Capture the cell that displays the provided text and extract its (x, y) central coordinate. 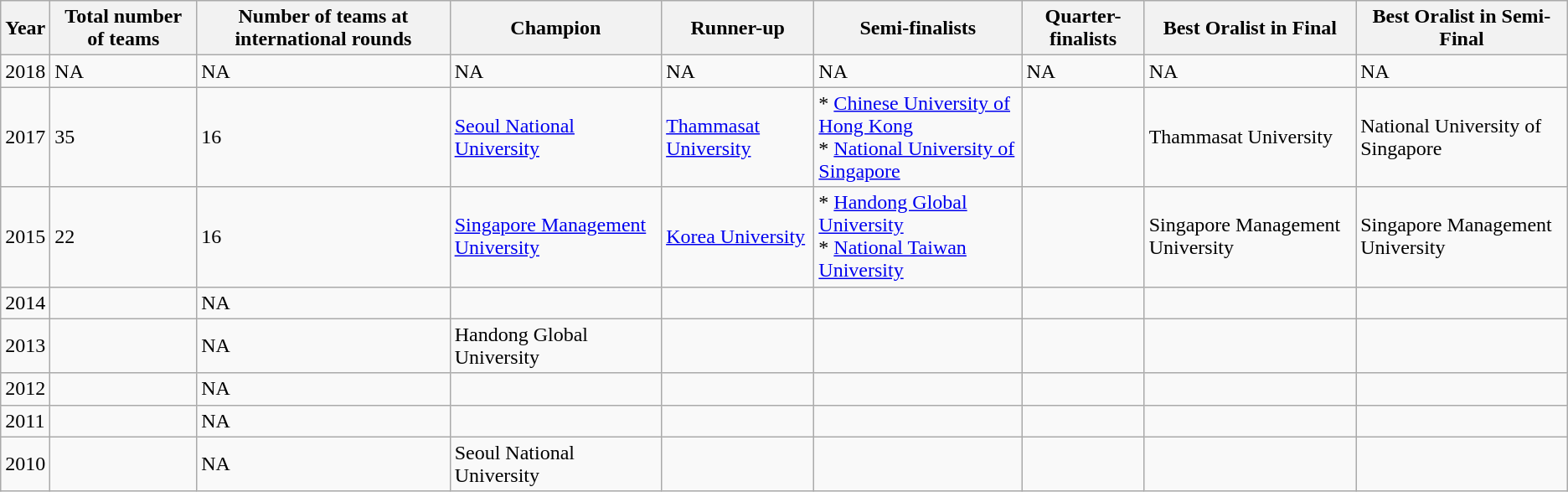
2012 (25, 389)
Semi-finalists (918, 28)
2018 (25, 71)
2017 (25, 137)
2015 (25, 236)
2011 (25, 421)
2010 (25, 464)
35 (124, 137)
Year (25, 28)
22 (124, 236)
Best Oralist in Final (1250, 28)
Best Oralist in Semi-Final (1462, 28)
Quarter-finalists (1083, 28)
2014 (25, 303)
2013 (25, 345)
Handong Global University (556, 345)
Number of teams at international rounds (323, 28)
Runner-up (738, 28)
Champion (556, 28)
Total number of teams (124, 28)
Korea University (738, 236)
National University of Singapore (1462, 137)
* Handong Global University * National Taiwan University (918, 236)
* Chinese University of Hong Kong * National University of Singapore (918, 137)
